Return the [x, y] coordinate for the center point of the cell that contains the specified text.  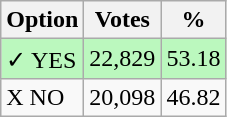
22,829 [122, 59]
X NO [42, 97]
Option [42, 20]
53.18 [194, 59]
20,098 [122, 97]
46.82 [194, 97]
% [194, 20]
✓ YES [42, 59]
Votes [122, 20]
